From the cell containing the given text, extract its center point as (x, y) coordinate. 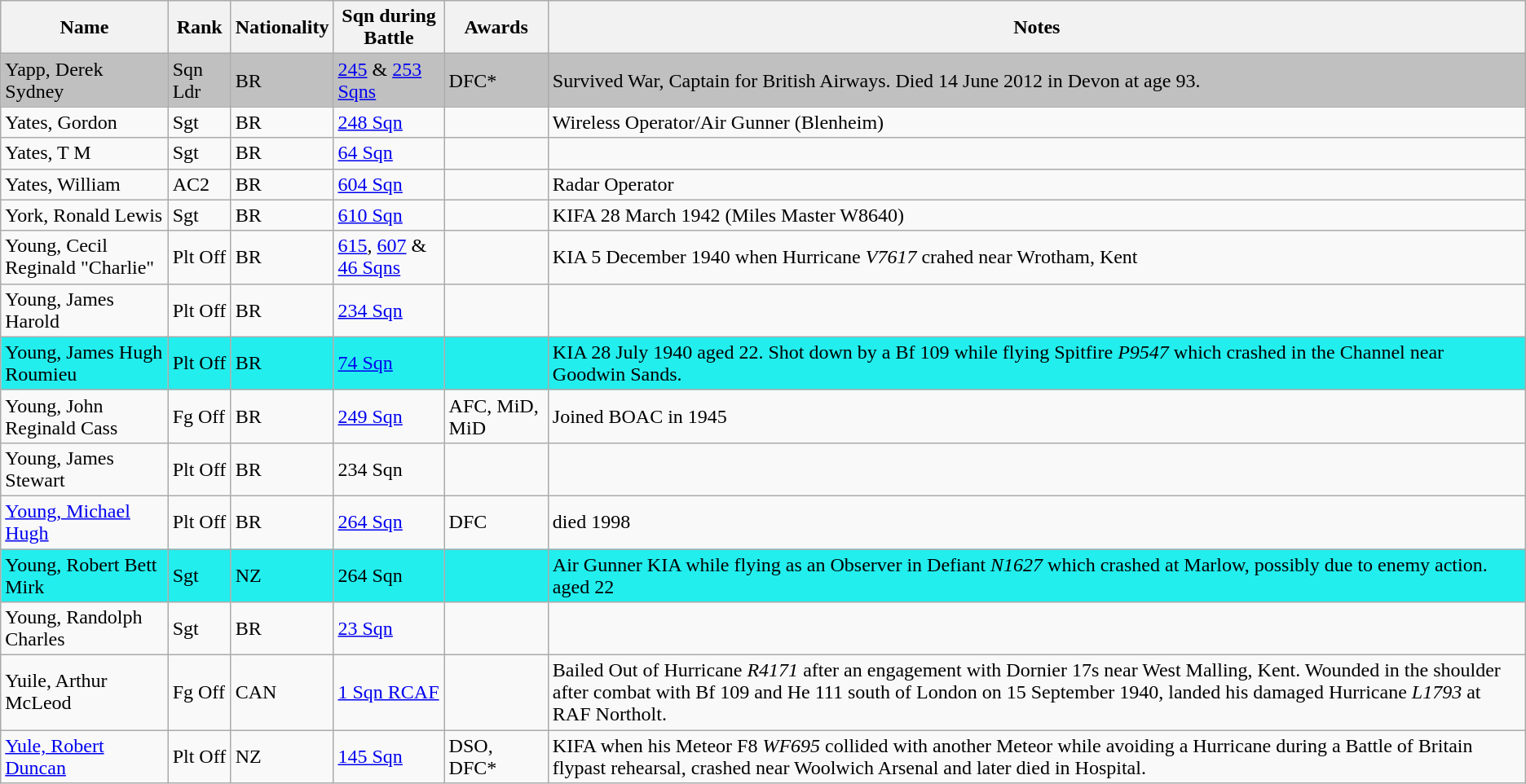
Radar Operator (1037, 184)
Young, Randolph Charles (85, 629)
KIA 5 December 1940 when Hurricane V7617 crahed near Wrotham, Kent (1037, 258)
610 Sqn (389, 215)
Young, Robert Bett Mirk (85, 575)
CAN (282, 693)
died 1998 (1037, 522)
Survived War, Captain for British Airways. Died 14 June 2012 in Devon at age 93. (1037, 80)
AC2 (199, 184)
604 Sqn (389, 184)
248 Sqn (389, 122)
Yule, Robert Duncan (85, 756)
Yates, Gordon (85, 122)
Sqn Ldr (199, 80)
KIFA 28 March 1942 (Miles Master W8640) (1037, 215)
615, 607 & 46 Sqns (389, 258)
Young, Michael Hugh (85, 522)
Nationality (282, 28)
Young, Cecil Reginald "Charlie" (85, 258)
Wireless Operator/Air Gunner (Blenheim) (1037, 122)
DFC (496, 522)
145 Sqn (389, 756)
Sqn during Battle (389, 28)
Young, James Stewart (85, 469)
Notes (1037, 28)
Yuile, Arthur McLeod (85, 693)
York, Ronald Lewis (85, 215)
AFC, MiD, MiD (496, 416)
64 Sqn (389, 153)
74 Sqn (389, 363)
Young, James Harold (85, 310)
KIA 28 July 1940 aged 22. Shot down by a Bf 109 while flying Spitfire P9547 which crashed in the Channel near Goodwin Sands. (1037, 363)
Yates, William (85, 184)
Joined BOAC in 1945 (1037, 416)
DFC* (496, 80)
Yates, T M (85, 153)
Name (85, 28)
Young, John Reginald Cass (85, 416)
DSO, DFC* (496, 756)
Awards (496, 28)
Yapp, Derek Sydney (85, 80)
249 Sqn (389, 416)
Young, James Hugh Roumieu (85, 363)
1 Sqn RCAF (389, 693)
Air Gunner KIA while flying as an Observer in Defiant N1627 which crashed at Marlow, possibly due to enemy action. aged 22 (1037, 575)
Rank (199, 28)
245 & 253 Sqns (389, 80)
23 Sqn (389, 629)
